Output the [X, Y] coordinate of the center of the cell containing the given text.  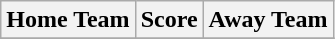
Score [169, 20]
Home Team [68, 20]
Away Team [268, 20]
